Return the (x, y) coordinate for the center point of the cell that contains the specified text.  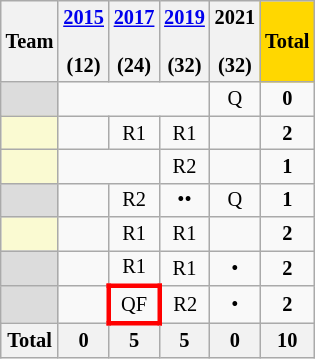
2021(32) (235, 41)
Team (30, 41)
2017(24) (134, 41)
•• (184, 200)
2015(12) (83, 41)
10 (287, 340)
2019(32) (184, 41)
QF (134, 304)
